Search for the cell housing the specified text and yield its (X, Y) center coordinate. 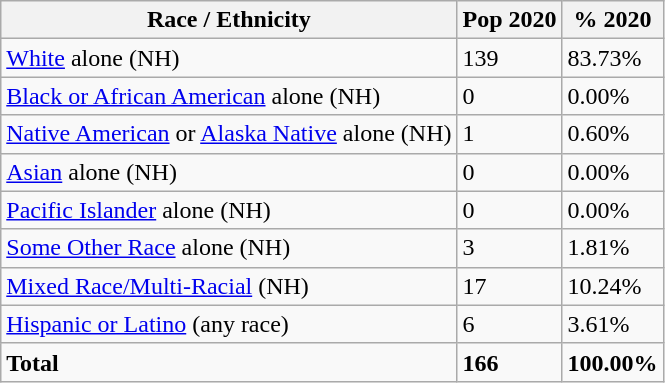
Asian alone (NH) (229, 172)
Pop 2020 (510, 20)
3.61% (612, 324)
White alone (NH) (229, 58)
1 (510, 134)
Pacific Islander alone (NH) (229, 210)
17 (510, 286)
Some Other Race alone (NH) (229, 248)
Race / Ethnicity (229, 20)
139 (510, 58)
0.60% (612, 134)
% 2020 (612, 20)
6 (510, 324)
100.00% (612, 362)
Hispanic or Latino (any race) (229, 324)
3 (510, 248)
Black or African American alone (NH) (229, 96)
83.73% (612, 58)
166 (510, 362)
Native American or Alaska Native alone (NH) (229, 134)
1.81% (612, 248)
Total (229, 362)
10.24% (612, 286)
Mixed Race/Multi-Racial (NH) (229, 286)
